Identify which cell holds the provided text, then report its [X, Y] central coordinate. 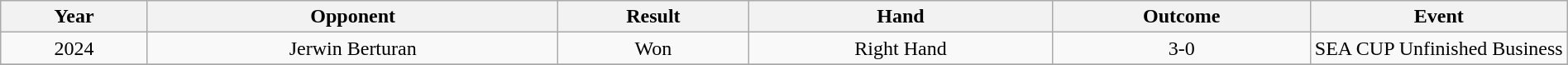
Hand [901, 17]
Outcome [1181, 17]
Won [653, 48]
2024 [74, 48]
Opponent [352, 17]
SEA CUP Unfinished Business [1439, 48]
Result [653, 17]
3-0 [1181, 48]
Year [74, 17]
Right Hand [901, 48]
Event [1439, 17]
Jerwin Berturan [352, 48]
